Detect which cell encompasses the target text, then output its (X, Y) center coordinate. 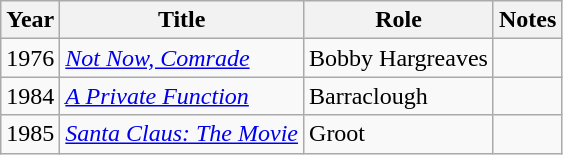
1984 (30, 96)
Barraclough (399, 96)
Title (182, 20)
Notes (527, 20)
Year (30, 20)
Santa Claus: The Movie (182, 134)
Role (399, 20)
A Private Function (182, 96)
Groot (399, 134)
1976 (30, 58)
Not Now, Comrade (182, 58)
1985 (30, 134)
Bobby Hargreaves (399, 58)
